From the cell containing the given text, extract its center point as (X, Y) coordinate. 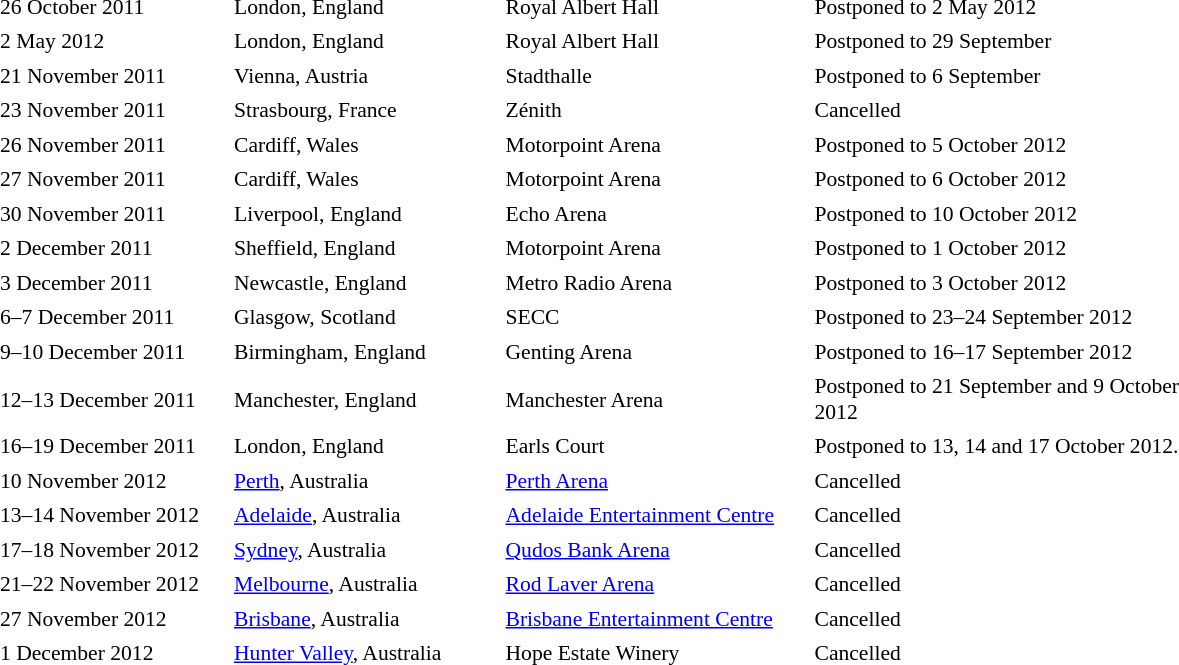
Qudos Bank Arena (655, 550)
Metro Radio Arena (655, 283)
Perth Arena (655, 481)
Liverpool, England (365, 214)
Sydney, Australia (365, 550)
Newcastle, England (365, 283)
Vienna, Austria (365, 76)
Adelaide Entertainment Centre (655, 516)
Echo Arena (655, 214)
Earls Court (655, 446)
Stadthalle (655, 76)
Brisbane Entertainment Centre (655, 619)
Birmingham, England (365, 352)
Rod Laver Arena (655, 584)
Royal Albert Hall (655, 42)
Brisbane, Australia (365, 619)
Melbourne, Australia (365, 584)
Manchester Arena (655, 398)
Genting Arena (655, 352)
Zénith (655, 110)
Glasgow, Scotland (365, 318)
Sheffield, England (365, 248)
Manchester, England (365, 398)
Adelaide, Australia (365, 516)
Strasbourg, France (365, 110)
SECC (655, 318)
Perth, Australia (365, 481)
